Return (x, y) of the center of cell containing provided text 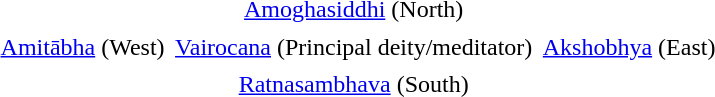
Vairocana (Principal deity/meditator) (354, 47)
